Return the [X, Y] coordinate for the center point of the cell that contains the specified text.  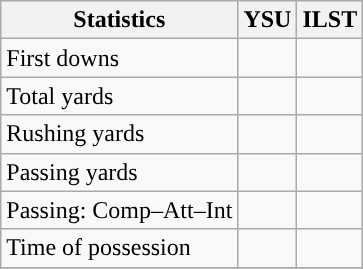
Passing: Comp–Att–Int [120, 210]
ILST [330, 20]
Total yards [120, 96]
First downs [120, 58]
Time of possession [120, 248]
YSU [268, 20]
Statistics [120, 20]
Passing yards [120, 172]
Rushing yards [120, 134]
